Return (x, y) of the center of cell containing provided text 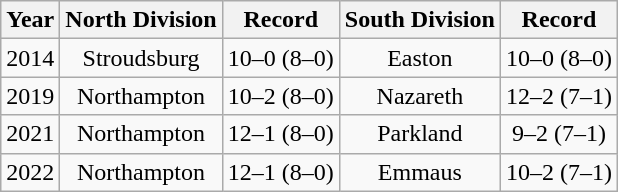
9–2 (7–1) (558, 134)
Emmaus (420, 172)
Stroudsburg (141, 58)
Nazareth (420, 96)
2022 (30, 172)
10–2 (7–1) (558, 172)
2019 (30, 96)
2021 (30, 134)
Easton (420, 58)
Parkland (420, 134)
10–2 (8–0) (280, 96)
South Division (420, 20)
North Division (141, 20)
Year (30, 20)
12–2 (7–1) (558, 96)
2014 (30, 58)
